Find where the given text appears and provide that cell's center as [X, Y] coordinate. 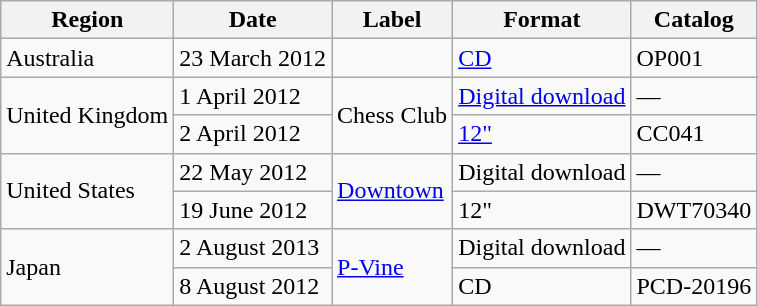
22 May 2012 [253, 172]
Label [392, 20]
Downtown [392, 191]
Chess Club [392, 115]
2 August 2013 [253, 248]
DWT70340 [694, 210]
P-Vine [392, 267]
19 June 2012 [253, 210]
United Kingdom [88, 115]
Japan [88, 267]
23 March 2012 [253, 58]
1 April 2012 [253, 96]
CC041 [694, 134]
OP001 [694, 58]
Date [253, 20]
Australia [88, 58]
2 April 2012 [253, 134]
United States [88, 191]
Catalog [694, 20]
8 August 2012 [253, 286]
Region [88, 20]
PCD-20196 [694, 286]
Format [542, 20]
